From the cell containing the given text, extract its center point as [x, y] coordinate. 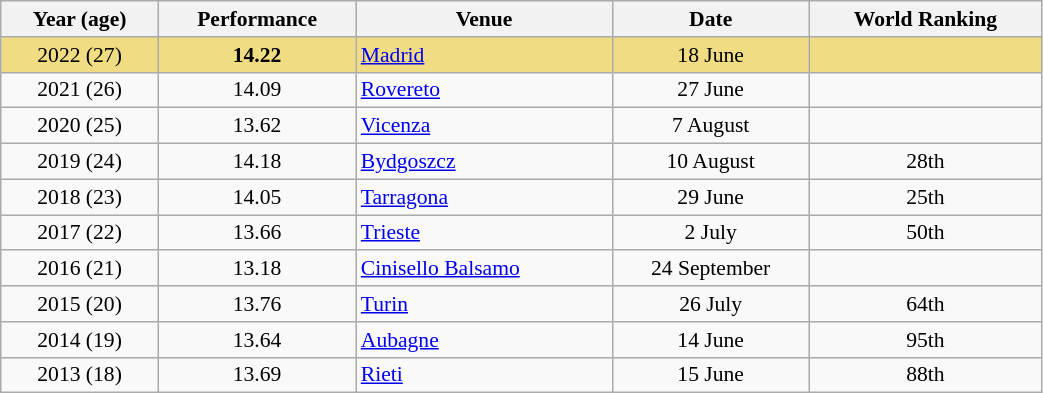
2018 (23) [80, 197]
Aubagne [484, 340]
24 September [710, 269]
13.76 [256, 304]
2014 (19) [80, 340]
Bydgoszcz [484, 162]
10 August [710, 162]
2020 (25) [80, 126]
13.64 [256, 340]
18 June [710, 55]
2016 (21) [80, 269]
25th [926, 197]
Year (age) [80, 19]
28th [926, 162]
Turin [484, 304]
13.62 [256, 126]
World Ranking [926, 19]
14.09 [256, 90]
Tarragona [484, 197]
26 July [710, 304]
7 August [710, 126]
95th [926, 340]
14 June [710, 340]
13.66 [256, 233]
2021 (26) [80, 90]
50th [926, 233]
64th [926, 304]
Rovereto [484, 90]
15 June [710, 375]
14.22 [256, 55]
2015 (20) [80, 304]
2 July [710, 233]
14.05 [256, 197]
Cinisello Balsamo [484, 269]
Vicenza [484, 126]
Madrid [484, 55]
29 June [710, 197]
Date [710, 19]
2013 (18) [80, 375]
Venue [484, 19]
2017 (22) [80, 233]
2019 (24) [80, 162]
Trieste [484, 233]
14.18 [256, 162]
27 June [710, 90]
88th [926, 375]
Rieti [484, 375]
13.18 [256, 269]
2022 (27) [80, 55]
13.69 [256, 375]
Performance [256, 19]
